Pinpoint the cell where the given text exists, returning its [X, Y] midpoint coordinate. 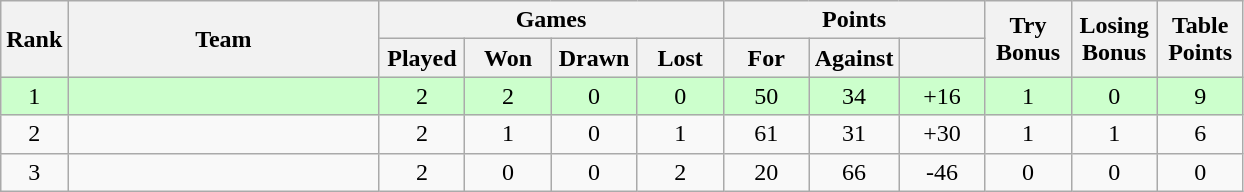
3 [34, 172]
Team [224, 39]
Played [422, 58]
66 [854, 172]
For [766, 58]
Losing Bonus [1114, 39]
Won [508, 58]
6 [1200, 134]
-46 [942, 172]
+30 [942, 134]
9 [1200, 96]
+16 [942, 96]
Try Bonus [1028, 39]
Lost [680, 58]
31 [854, 134]
Games [551, 20]
34 [854, 96]
Rank [34, 39]
Against [854, 58]
61 [766, 134]
Drawn [594, 58]
Table Points [1200, 39]
Points [854, 20]
20 [766, 172]
50 [766, 96]
